Return the [x, y] coordinate for the center point of the cell that contains the specified text.  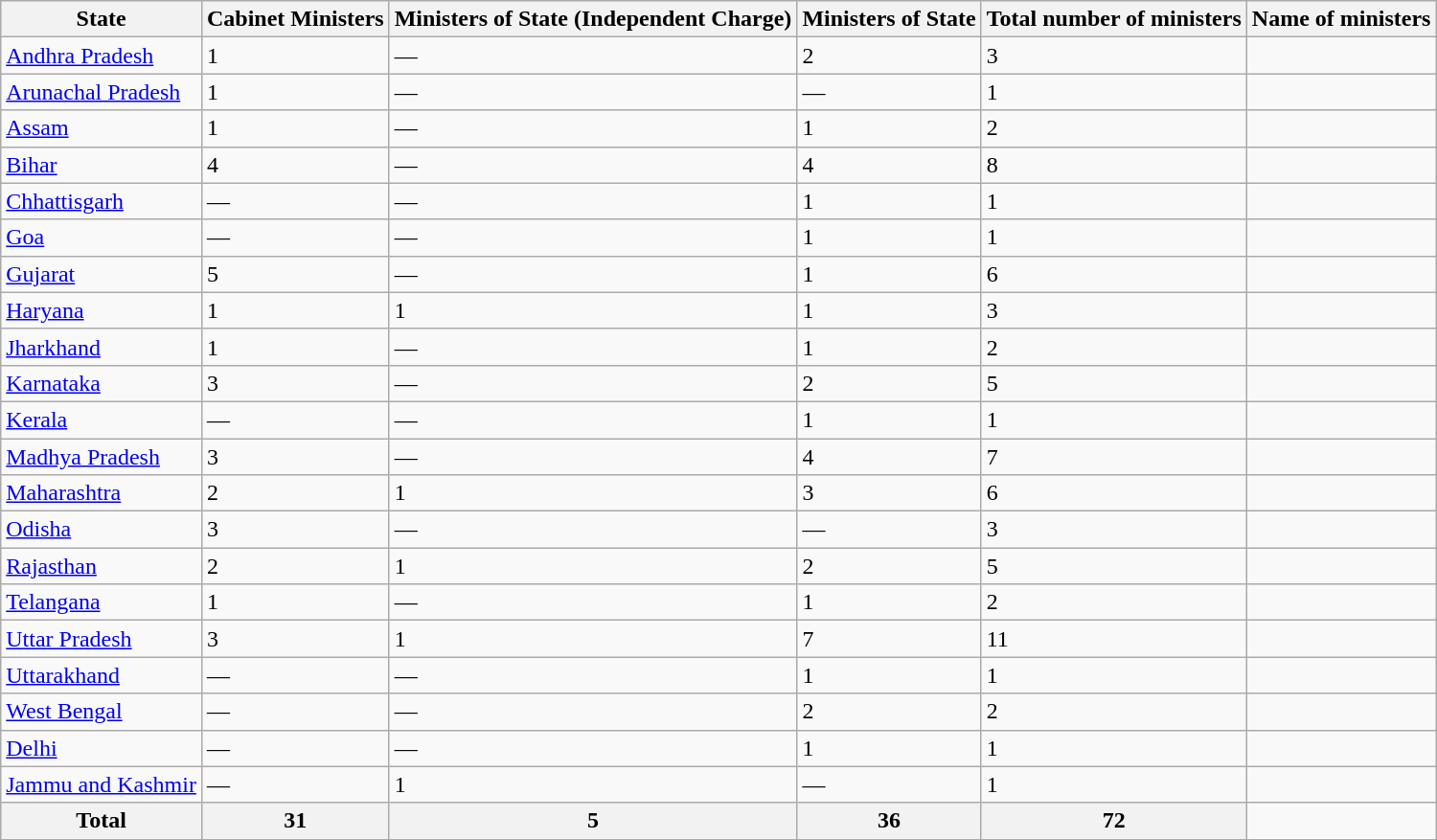
Madhya Pradesh [102, 457]
11 [1113, 639]
36 [889, 821]
West Bengal [102, 712]
Odisha [102, 530]
Uttarakhand [102, 675]
Assam [102, 128]
Goa [102, 238]
Bihar [102, 165]
Karnataka [102, 383]
Uttar Pradesh [102, 639]
Ministers of State (Independent Charge) [593, 19]
Total number of ministers [1113, 19]
Andhra Pradesh [102, 56]
Delhi [102, 748]
Total [102, 821]
Ministers of State [889, 19]
Jharkhand [102, 347]
Chhattisgarh [102, 201]
72 [1113, 821]
31 [295, 821]
Gujarat [102, 274]
State [102, 19]
Rajasthan [102, 566]
Cabinet Ministers [295, 19]
8 [1113, 165]
Kerala [102, 420]
Maharashtra [102, 493]
Jammu and Kashmir [102, 784]
Telangana [102, 602]
Arunachal Pradesh [102, 92]
Haryana [102, 310]
Name of ministers [1341, 19]
